Return the (x, y) coordinate for the center point of the cell that contains the specified text.  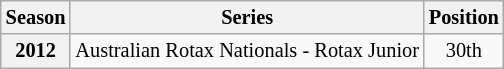
Series (246, 17)
Position (464, 17)
Season (36, 17)
30th (464, 51)
2012 (36, 51)
Australian Rotax Nationals - Rotax Junior (246, 51)
